From the cell containing the given text, extract its center point as [X, Y] coordinate. 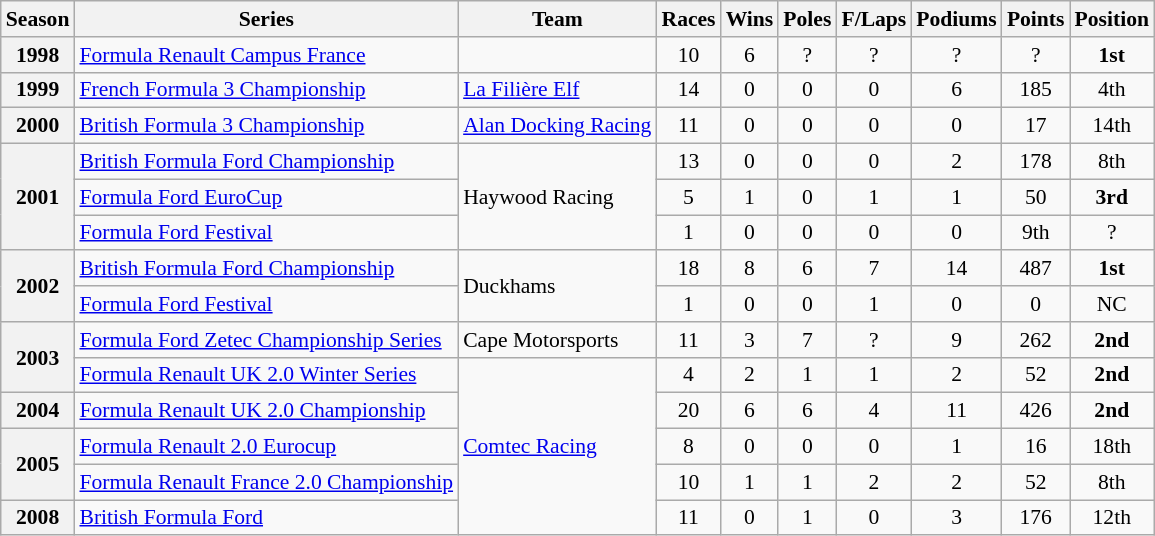
Cape Motorsports [557, 340]
Formula Ford EuroCup [266, 197]
Points [1036, 19]
487 [1036, 269]
262 [1036, 340]
185 [1036, 90]
1999 [38, 90]
La Filière Elf [557, 90]
4th [1112, 90]
French Formula 3 Championship [266, 90]
Formula Renault France 2.0 Championship [266, 482]
18 [688, 269]
13 [688, 162]
17 [1036, 126]
Formula Renault UK 2.0 Championship [266, 411]
426 [1036, 411]
Wins [750, 19]
3rd [1112, 197]
2003 [38, 358]
14th [1112, 126]
NC [1112, 304]
2008 [38, 518]
18th [1112, 447]
2005 [38, 464]
2001 [38, 198]
Formula Renault 2.0 Eurocup [266, 447]
Races [688, 19]
Series [266, 19]
Poles [807, 19]
12th [1112, 518]
178 [1036, 162]
176 [1036, 518]
Formula Ford Zetec Championship Series [266, 340]
Haywood Racing [557, 198]
Formula Renault UK 2.0 Winter Series [266, 375]
20 [688, 411]
1998 [38, 55]
Comtec Racing [557, 446]
Podiums [956, 19]
Position [1112, 19]
5 [688, 197]
16 [1036, 447]
British Formula 3 Championship [266, 126]
9 [956, 340]
50 [1036, 197]
F/Laps [874, 19]
2002 [38, 286]
British Formula Ford [266, 518]
Season [38, 19]
Team [557, 19]
2000 [38, 126]
9th [1036, 233]
Formula Renault Campus France [266, 55]
Duckhams [557, 286]
Alan Docking Racing [557, 126]
2004 [38, 411]
